Scan for the cell matching the given text and deliver its [X, Y] coordinate at center. 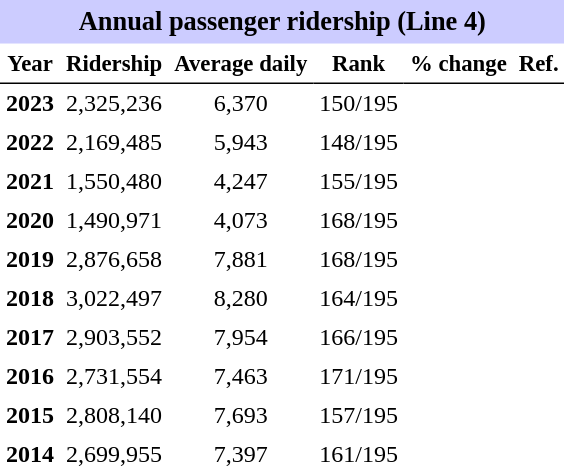
164/195 [358, 298]
7,693 [240, 416]
2018 [30, 298]
Average daily [240, 64]
1,490,971 [114, 220]
2016 [30, 376]
1,550,480 [114, 182]
148/195 [358, 142]
150/195 [358, 104]
157/195 [358, 416]
171/195 [358, 376]
2,731,554 [114, 376]
Ridership [114, 64]
2,876,658 [114, 260]
155/195 [358, 182]
7,954 [240, 338]
Year [30, 64]
166/195 [358, 338]
7,463 [240, 376]
2021 [30, 182]
2020 [30, 220]
2015 [30, 416]
2022 [30, 142]
% change [458, 64]
4,247 [240, 182]
Rank [358, 64]
7,881 [240, 260]
2,808,140 [114, 416]
4,073 [240, 220]
2,325,236 [114, 104]
6,370 [240, 104]
2023 [30, 104]
2,169,485 [114, 142]
8,280 [240, 298]
2017 [30, 338]
3,022,497 [114, 298]
2,903,552 [114, 338]
2019 [30, 260]
5,943 [240, 142]
